Provide the (X, Y) coordinate of the cell's center where the given text is located.  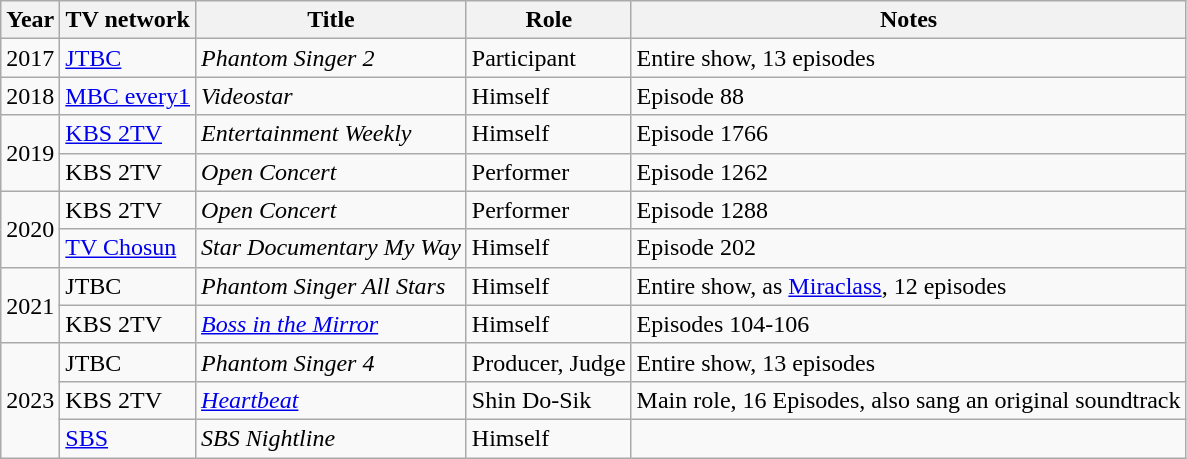
2018 (30, 96)
TV network (128, 20)
Phantom Singer 4 (332, 362)
2021 (30, 305)
Entire show, as Miraclass, 12 episodes (908, 286)
2017 (30, 58)
MBC every1 (128, 96)
Producer, Judge (548, 362)
SBS Nightline (332, 438)
Episode 1262 (908, 172)
2019 (30, 153)
Shin Do-Sik (548, 400)
Participant (548, 58)
2020 (30, 229)
Boss in the Mirror (332, 324)
Phantom Singer 2 (332, 58)
SBS (128, 438)
Episodes 104-106 (908, 324)
Phantom Singer All Stars (332, 286)
Notes (908, 20)
Episode 1288 (908, 210)
Episode 88 (908, 96)
Heartbeat (332, 400)
Role (548, 20)
Star Documentary My Way (332, 248)
2023 (30, 400)
Title (332, 20)
Entertainment Weekly (332, 134)
Episode 1766 (908, 134)
Main role, 16 Episodes, also sang an original soundtrack (908, 400)
Year (30, 20)
TV Chosun (128, 248)
Videostar (332, 96)
Episode 202 (908, 248)
